For the text-containing cell, return its midpoint in [X, Y] coordinate format. 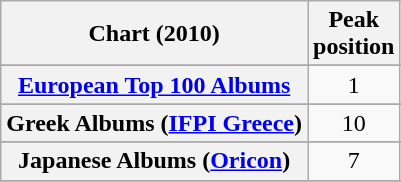
Chart (2010) [154, 34]
Greek Albums (IFPI Greece) [154, 123]
Peakposition [354, 34]
10 [354, 123]
1 [354, 85]
Japanese Albums (Oricon) [154, 161]
European Top 100 Albums [154, 85]
7 [354, 161]
